Capture the cell that displays the provided text and extract its [x, y] central coordinate. 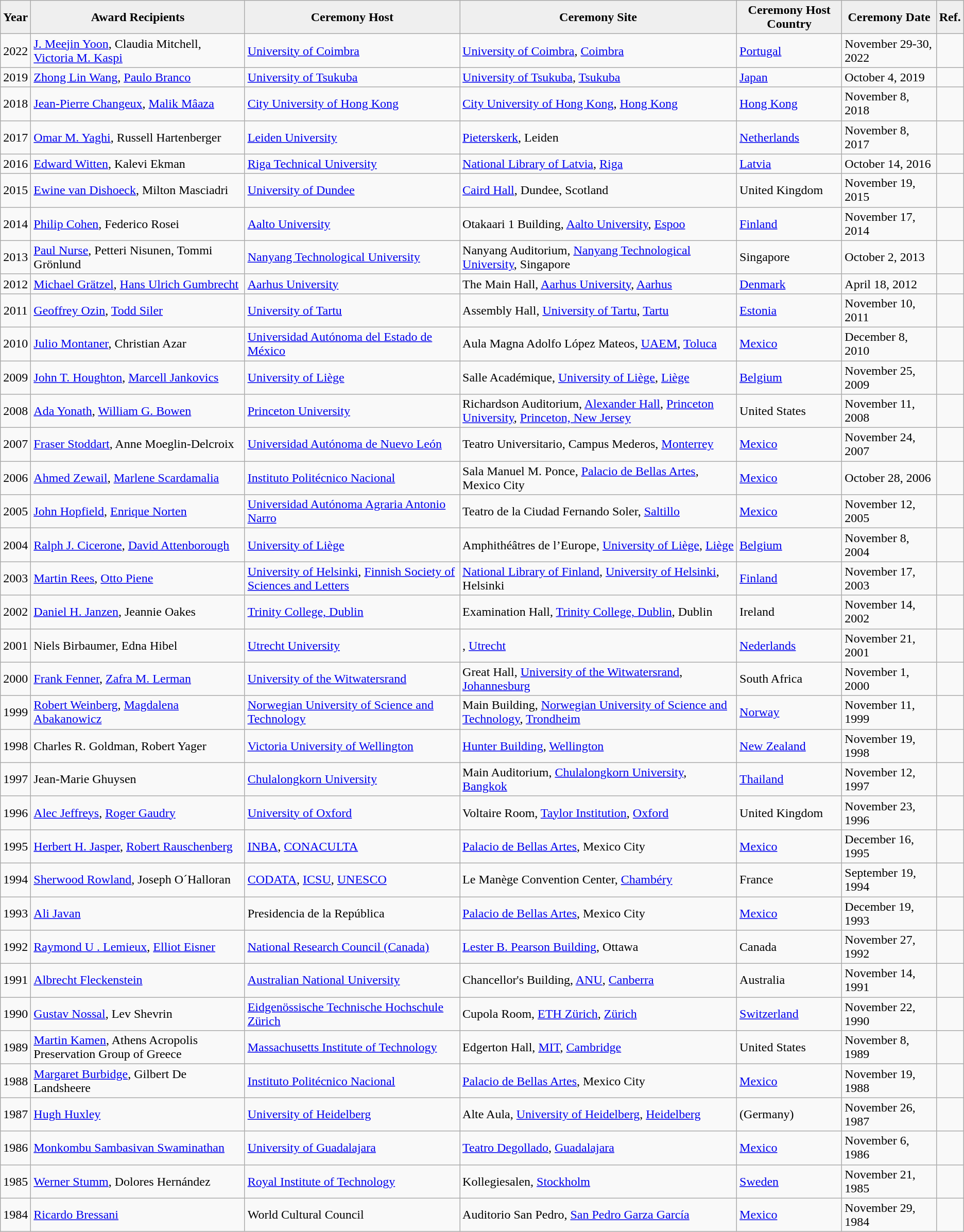
Portugal [789, 50]
2008 [15, 411]
Margaret Burbidge, Gilbert De Landsheere [138, 1081]
Switzerland [789, 1014]
1988 [15, 1081]
The Main Hall, Aarhus University, Aarhus [598, 284]
Geoffrey Ozin, Todd Siler [138, 310]
1991 [15, 980]
Ireland [789, 612]
Main Building, Norwegian University of Science and Technology, Trondheim [598, 713]
Caird Hall, Dundee, Scotland [598, 190]
Richardson Auditorium, Alexander Hall, Princeton University, Princeton, New Jersey [598, 411]
November 19, 2015 [889, 190]
Trinity College, Dublin [352, 612]
November 14, 2002 [889, 612]
J. Meejin Yoon, Claudia Mitchell, Victoria M. Kaspi [138, 50]
Aalto University [352, 223]
Nanyang Auditorium, Nanyang Technological University, Singapore [598, 257]
October 2, 2013 [889, 257]
Universidad Autónoma del Estado de México [352, 344]
October 28, 2006 [889, 478]
November 1, 2000 [889, 679]
Massachusetts Institute of Technology [352, 1047]
Teatro Universitario, Campus Mederos, Monterrey [598, 445]
1990 [15, 1014]
Award Recipients [138, 18]
Julio Montaner, Christian Azar [138, 344]
Victoria University of Wellington [352, 745]
December 8, 2010 [889, 344]
November 29-30, 2022 [889, 50]
2014 [15, 223]
Netherlands [789, 137]
2022 [15, 50]
Ali Javan [138, 913]
Auditorio San Pedro, San Pedro Garza García [598, 1215]
2002 [15, 612]
University of the Witwatersrand [352, 679]
1987 [15, 1114]
November 8, 2017 [889, 137]
November 11, 1999 [889, 713]
1984 [15, 1215]
December 16, 1995 [889, 846]
November 21, 1985 [889, 1181]
November 6, 1986 [889, 1148]
November 19, 1998 [889, 745]
Lester B. Pearson Building, Ottawa [598, 947]
Salle Académique, University of Liège, Liège [598, 377]
Ahmed Zewail, Marlene Scardamalia [138, 478]
November 11, 2008 [889, 411]
John Hopfield, Enrique Norten [138, 512]
Year [15, 18]
Edgerton Hall, MIT, Cambridge [598, 1047]
National Library of Finland, University of Helsinki, Helsinki [598, 579]
University of Tsukuba, Tsukuba [598, 77]
University of Tsukuba [352, 77]
1989 [15, 1047]
1999 [15, 713]
Latvia [789, 164]
Sala Manuel M. Ponce, Palacio de Bellas Artes, Mexico City [598, 478]
University of Dundee [352, 190]
1993 [15, 913]
Hugh Huxley [138, 1114]
Thailand [789, 779]
Amphithéâtres de l’Europe, University of Liège, Liège [598, 545]
November 12, 2005 [889, 512]
1995 [15, 846]
2004 [15, 545]
Albrecht Fleckenstein [138, 980]
National Library of Latvia, Riga [598, 164]
Princeton University [352, 411]
November 21, 2001 [889, 646]
2007 [15, 445]
Martin Kamen, Athens Acropolis Preservation Group of Greece [138, 1047]
Royal Institute of Technology [352, 1181]
Robert Weinberg, Magdalena Abakanowicz [138, 713]
2016 [15, 164]
University of Tartu [352, 310]
1998 [15, 745]
November 24, 2007 [889, 445]
1992 [15, 947]
Sweden [789, 1181]
City University of Hong Kong [352, 104]
1997 [15, 779]
Ricardo Bressani [138, 1215]
Hunter Building, Wellington [598, 745]
Kollegiesalen, Stockholm [598, 1181]
Raymond U . Lemieux, Elliot Eisner [138, 947]
Ceremony Site [598, 18]
2019 [15, 77]
Australian National University [352, 980]
Cupola Room, ETH Zürich, Zürich [598, 1014]
2018 [15, 104]
Estonia [789, 310]
Edward Witten, Kalevi Ekman [138, 164]
Sherwood Rowland, Joseph O´Halloran [138, 879]
Aarhus University [352, 284]
Chancellor's Building, ANU, Canberra [598, 980]
University of Coimbra [352, 50]
Ada Yonath, William G. Bowen [138, 411]
November 14, 1991 [889, 980]
Michael Grätzel, Hans Ulrich Gumbrecht [138, 284]
Ref. [950, 18]
Riga Technical University [352, 164]
November 17, 2003 [889, 579]
Ralph J. Cicerone, David Attenborough [138, 545]
Norway [789, 713]
, Utrecht [598, 646]
Frank Fenner, Zafra M. Lerman [138, 679]
2015 [15, 190]
2011 [15, 310]
Alte Aula, University of Heidelberg, Heidelberg [598, 1114]
2005 [15, 512]
Leiden University [352, 137]
Utrecht University [352, 646]
Werner Stumm, Dolores Hernández [138, 1181]
Monkombu Sambasivan Swaminathan [138, 1148]
November 17, 2014 [889, 223]
City University of Hong Kong, Hong Kong [598, 104]
April 18, 2012 [889, 284]
Niels Birbaumer, Edna Hibel [138, 646]
Australia [789, 980]
University of Oxford [352, 812]
Assembly Hall, University of Tartu, Tartu [598, 310]
Presidencia de la República [352, 913]
Teatro de la Ciudad Fernando Soler, Saltillo [598, 512]
Canada [789, 947]
Chulalongkorn University [352, 779]
University of Guadalajara [352, 1148]
World Cultural Council [352, 1215]
Eidgenössische Technische Hochschule Zürich [352, 1014]
INBA, CONACULTA [352, 846]
Jean-Pierre Changeux, Malik Mâaza [138, 104]
1996 [15, 812]
Examination Hall, Trinity College, Dublin, Dublin [598, 612]
Teatro Degollado, Guadalajara [598, 1148]
Nederlands [789, 646]
September 19, 1994 [889, 879]
Le Manège Convention Center, Chambéry [598, 879]
Ceremony Host Country [789, 18]
November 8, 2018 [889, 104]
Ceremony Date [889, 18]
1985 [15, 1181]
2013 [15, 257]
Omar M. Yaghi, Russell Hartenberger [138, 137]
November 8, 1989 [889, 1047]
Hong Kong [789, 104]
Nanyang Technological University [352, 257]
Gustav Nossal, Lev Shevrin [138, 1014]
Paul Nurse, Petteri Nisunen, Tommi Grönlund [138, 257]
Universidad Autónoma Agraria Antonio Narro [352, 512]
November 29, 1984 [889, 1215]
1994 [15, 879]
October 14, 2016 [889, 164]
November 19, 1988 [889, 1081]
(Germany) [789, 1114]
Ceremony Host [352, 18]
Japan [789, 77]
South Africa [789, 679]
2001 [15, 646]
Voltaire Room, Taylor Institution, Oxford [598, 812]
2006 [15, 478]
Universidad Autónoma de Nuevo León [352, 445]
Martin Rees, Otto Piene [138, 579]
University of Helsinki, Finnish Society of Sciences and Letters [352, 579]
2000 [15, 679]
New Zealand [789, 745]
2009 [15, 377]
2003 [15, 579]
November 23, 1996 [889, 812]
2010 [15, 344]
Daniel H. Janzen, Jeannie Oakes [138, 612]
Otakaari 1 Building, Aalto University, Espoo [598, 223]
2012 [15, 284]
Alec Jeffreys, Roger Gaudry [138, 812]
Norwegian University of Science and Technology [352, 713]
Philip Cohen, Federico Rosei [138, 223]
University of Heidelberg [352, 1114]
November 27, 1992 [889, 947]
Denmark [789, 284]
France [789, 879]
November 26, 1987 [889, 1114]
Zhong Lin Wang, Paulo Branco [138, 77]
Herbert H. Jasper, Robert Rauschenberg [138, 846]
CODATA, ICSU, UNESCO [352, 879]
November 25, 2009 [889, 377]
Great Hall, University of the Witwatersrand, Johannesburg [598, 679]
Aula Magna Adolfo López Mateos, UAEM, Toluca [598, 344]
Pieterskerk, Leiden [598, 137]
Singapore [789, 257]
Ewine van Dishoeck, Milton Masciadri [138, 190]
Charles R. Goldman, Robert Yager [138, 745]
Jean-Marie Ghuysen [138, 779]
November 10, 2011 [889, 310]
Main Auditorium, Chulalongkorn University, Bangkok [598, 779]
November 12, 1997 [889, 779]
University of Coimbra, Coimbra [598, 50]
December 19, 1993 [889, 913]
October 4, 2019 [889, 77]
National Research Council (Canada) [352, 947]
John T. Houghton, Marcell Jankovics [138, 377]
1986 [15, 1148]
November 22, 1990 [889, 1014]
2017 [15, 137]
Fraser Stoddart, Anne Moeglin-Delcroix [138, 445]
November 8, 2004 [889, 545]
